Return the (X, Y) coordinate for the center point of the cell that contains the specified text.  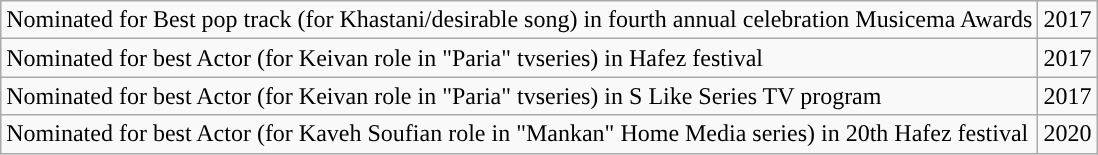
Nominated for best Actor (for Kaveh Soufian role in "Mankan" Home Media series) in 20th Hafez festival (520, 134)
Nominated for best Actor (for Keivan role in "Paria" tvseries) in Hafez festival (520, 58)
Nominated for best Actor (for Keivan role in "Paria" tvseries) in S Like Series TV program (520, 96)
2020 (1068, 134)
Nominated for Best pop track (for Khastani/desirable song) in fourth annual celebration Musicema Awards (520, 20)
